Identify which cell holds the provided text, then report its (X, Y) central coordinate. 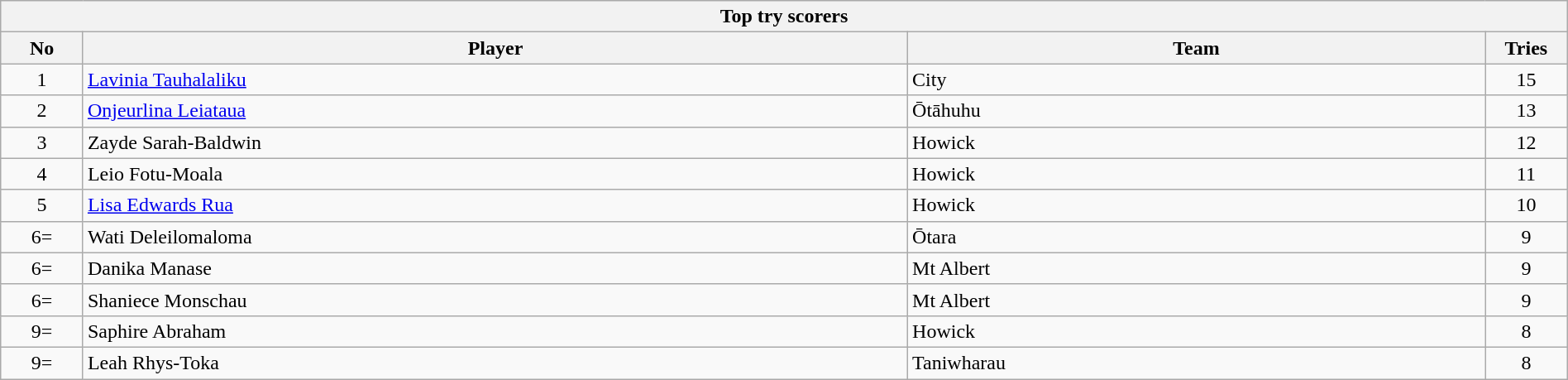
1 (42, 79)
10 (1527, 205)
Leah Rhys-Toka (495, 363)
11 (1527, 174)
Tries (1527, 48)
13 (1527, 111)
Leio Fotu-Moala (495, 174)
Taniwharau (1197, 363)
Danika Manase (495, 268)
Onjeurlina Leiataua (495, 111)
City (1197, 79)
Wati Deleilomaloma (495, 237)
12 (1527, 142)
Lisa Edwards Rua (495, 205)
Shaniece Monschau (495, 300)
Top try scorers (784, 17)
Lavinia Tauhalaliku (495, 79)
Zayde Sarah-Baldwin (495, 142)
Ōtara (1197, 237)
15 (1527, 79)
3 (42, 142)
4 (42, 174)
Saphire Abraham (495, 331)
Ōtāhuhu (1197, 111)
5 (42, 205)
Player (495, 48)
No (42, 48)
Team (1197, 48)
2 (42, 111)
